Scan for the cell matching the given text and deliver its [x, y] coordinate at center. 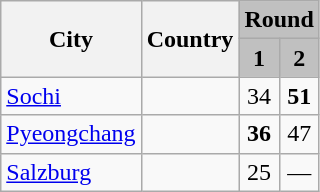
— [299, 172]
25 [259, 172]
Sochi [71, 96]
51 [299, 96]
36 [259, 134]
City [71, 39]
47 [299, 134]
Round [279, 20]
Country [190, 39]
1 [259, 58]
Salzburg [71, 172]
Pyeongchang [71, 134]
34 [259, 96]
2 [299, 58]
